From the cell containing the given text, extract its center point as [x, y] coordinate. 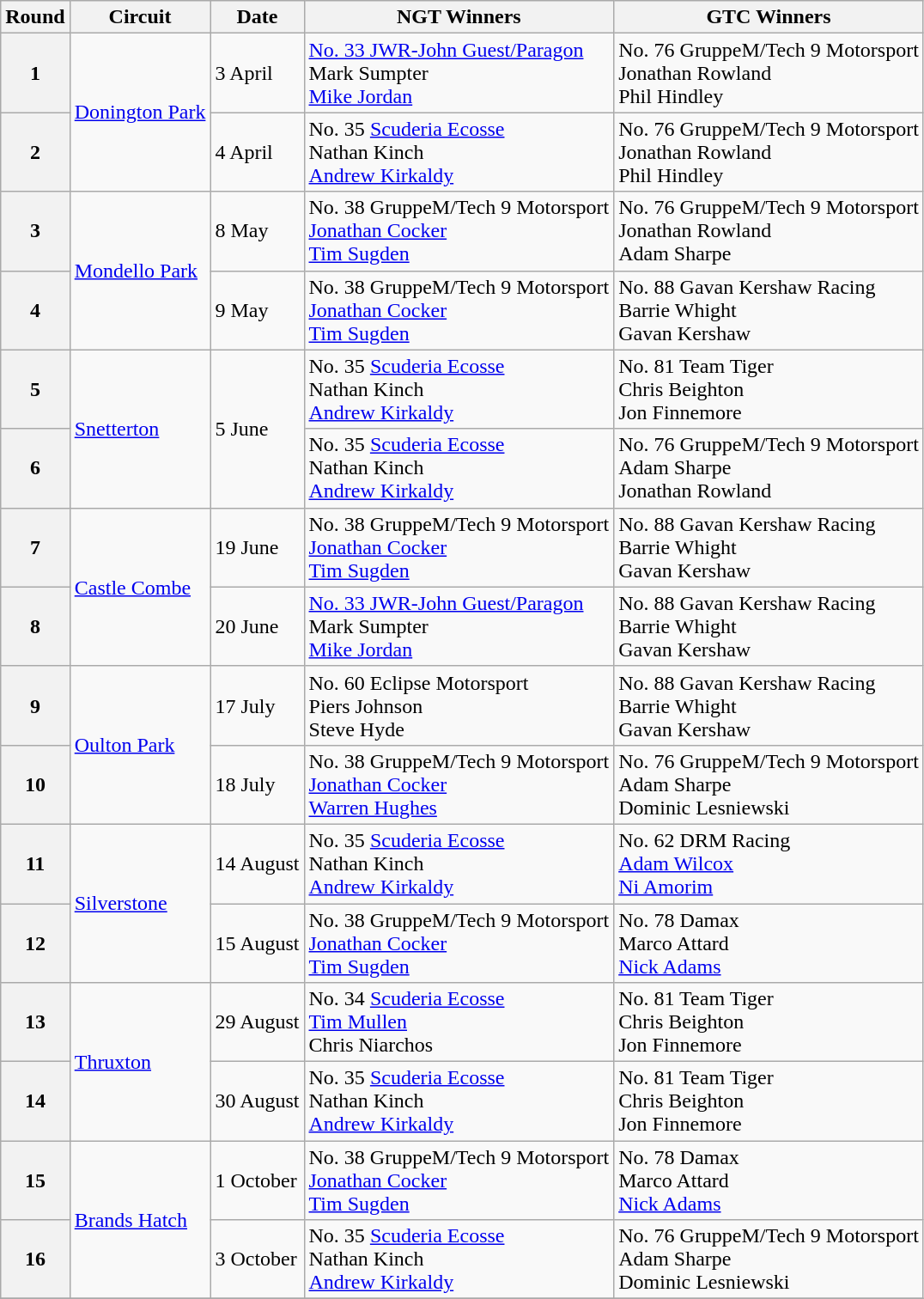
11 [35, 863]
10 [35, 784]
Snetterton [140, 429]
15 [35, 1180]
14 August [258, 863]
3 April [258, 73]
3 [35, 231]
1 October [258, 1180]
17 July [258, 705]
2 [35, 152]
4 [35, 310]
GTC Winners [769, 17]
No. 34 Scuderia Ecosse Tim Mullen Chris Niarchos [459, 1022]
9 [35, 705]
No. 60 Eclipse Motorsport Piers Johnson Steve Hyde [459, 705]
Thruxton [140, 1062]
8 [35, 626]
5 [35, 389]
No. 38 GruppeM/Tech 9 Motorsport Jonathan Cocker Warren Hughes [459, 784]
No. 62 DRM Racing Adam Wilcox Ni Amorim [769, 863]
7 [35, 547]
9 May [258, 310]
6 [35, 468]
13 [35, 1022]
5 June [258, 429]
29 August [258, 1022]
Castle Combe [140, 587]
Brands Hatch [140, 1220]
No. 76 GruppeM/Tech 9 Motorsport Adam Sharpe Jonathan Rowland [769, 468]
16 [35, 1259]
12 [35, 943]
Donington Park [140, 113]
No. 76 GruppeM/Tech 9 Motorsport Jonathan Rowland Adam Sharpe [769, 231]
Oulton Park [140, 745]
20 June [258, 626]
18 July [258, 784]
4 April [258, 152]
Circuit [140, 17]
Silverstone [140, 903]
Round [35, 17]
19 June [258, 547]
Mondello Park [140, 271]
3 October [258, 1259]
30 August [258, 1101]
8 May [258, 231]
1 [35, 73]
Date [258, 17]
NGT Winners [459, 17]
14 [35, 1101]
15 August [258, 943]
